For the text-containing cell, return its midpoint in [x, y] coordinate format. 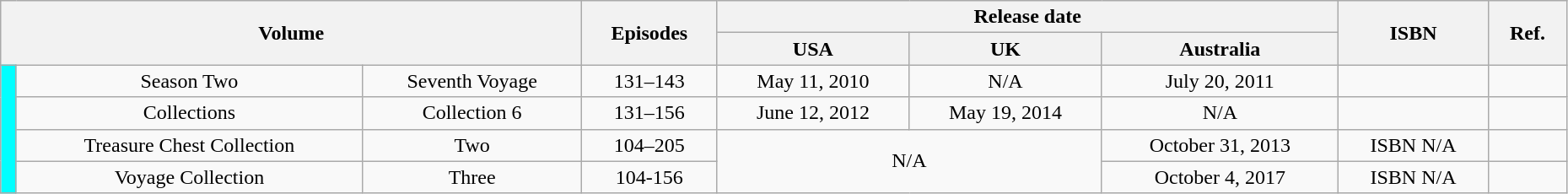
Volume [292, 33]
July 20, 2011 [1220, 81]
131–156 [649, 113]
Season Two [189, 81]
Three [471, 177]
Collection 6 [471, 113]
Voyage Collection [189, 177]
104–205 [649, 145]
Australia [1220, 49]
Ref. [1528, 33]
Collections [189, 113]
131–143 [649, 81]
104-156 [649, 177]
Two [471, 145]
UK [1005, 49]
Episodes [649, 33]
May 19, 2014 [1005, 113]
ISBN [1414, 33]
Release date [1027, 17]
May 11, 2010 [813, 81]
October 4, 2017 [1220, 177]
Treasure Chest Collection [189, 145]
USA [813, 49]
October 31, 2013 [1220, 145]
June 12, 2012 [813, 113]
Seventh Voyage [471, 81]
